Search for the cell housing the specified text and yield its (x, y) center coordinate. 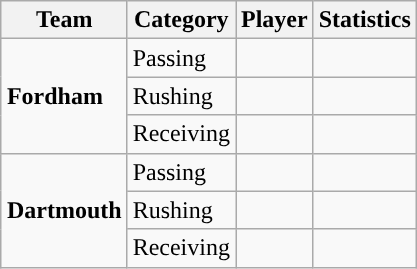
Fordham (64, 96)
Player (275, 20)
Dartmouth (64, 210)
Category (181, 20)
Team (64, 20)
Statistics (364, 20)
